Find where the given text appears and provide that cell's center as (x, y) coordinate. 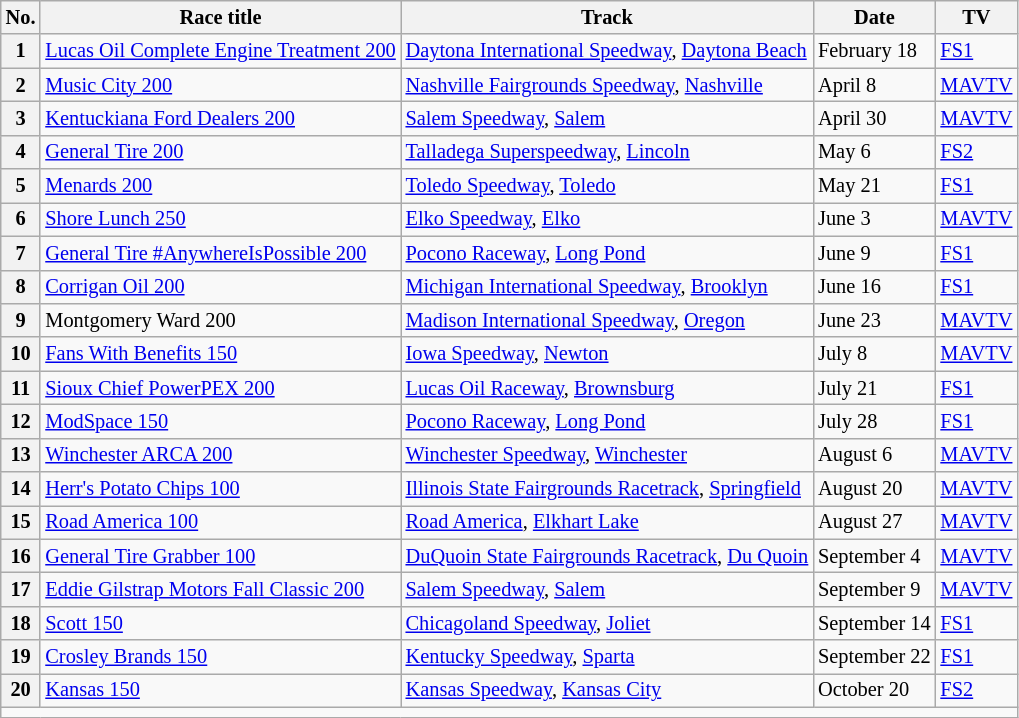
Menards 200 (220, 186)
Road America, Elkhart Lake (607, 522)
Corrigan Oil 200 (220, 287)
19 (21, 657)
July 21 (874, 388)
16 (21, 556)
Shore Lunch 250 (220, 219)
10 (21, 354)
14 (21, 489)
June 3 (874, 219)
October 20 (874, 690)
9 (21, 320)
5 (21, 186)
Madison International Speedway, Oregon (607, 320)
September 4 (874, 556)
Kansas 150 (220, 690)
April 30 (874, 118)
Lucas Oil Raceway, Brownsburg (607, 388)
June 16 (874, 287)
Winchester ARCA 200 (220, 455)
General Tire Grabber 100 (220, 556)
Track (607, 17)
13 (21, 455)
Daytona International Speedway, Daytona Beach (607, 51)
February 18 (874, 51)
4 (21, 152)
2 (21, 85)
Montgomery Ward 200 (220, 320)
August 27 (874, 522)
May 21 (874, 186)
Kansas Speedway, Kansas City (607, 690)
12 (21, 421)
11 (21, 388)
Road America 100 (220, 522)
18 (21, 623)
7 (21, 253)
Illinois State Fairgrounds Racetrack, Springfield (607, 489)
No. (21, 17)
Scott 150 (220, 623)
September 14 (874, 623)
6 (21, 219)
Race title (220, 17)
Nashville Fairgrounds Speedway, Nashville (607, 85)
Date (874, 17)
DuQuoin State Fairgrounds Racetrack, Du Quoin (607, 556)
June 9 (874, 253)
General Tire 200 (220, 152)
Toledo Speedway, Toledo (607, 186)
3 (21, 118)
17 (21, 589)
Chicagoland Speedway, Joliet (607, 623)
Talladega Superspeedway, Lincoln (607, 152)
15 (21, 522)
20 (21, 690)
Winchester Speedway, Winchester (607, 455)
Sioux Chief PowerPEX 200 (220, 388)
Herr's Potato Chips 100 (220, 489)
General Tire #AnywhereIsPossible 200 (220, 253)
September 9 (874, 589)
Eddie Gilstrap Motors Fall Classic 200 (220, 589)
July 8 (874, 354)
August 6 (874, 455)
8 (21, 287)
TV (976, 17)
Lucas Oil Complete Engine Treatment 200 (220, 51)
ModSpace 150 (220, 421)
July 28 (874, 421)
Iowa Speedway, Newton (607, 354)
Elko Speedway, Elko (607, 219)
August 20 (874, 489)
May 6 (874, 152)
April 8 (874, 85)
1 (21, 51)
Kentuckiana Ford Dealers 200 (220, 118)
September 22 (874, 657)
Fans With Benefits 150 (220, 354)
Music City 200 (220, 85)
Michigan International Speedway, Brooklyn (607, 287)
June 23 (874, 320)
Kentucky Speedway, Sparta (607, 657)
Crosley Brands 150 (220, 657)
